Return the [x, y] coordinate for the center point of the cell that contains the specified text.  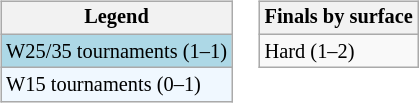
W15 tournaments (0–1) [116, 85]
Legend [116, 18]
W25/35 tournaments (1–1) [116, 51]
Hard (1–2) [339, 51]
Finals by surface [339, 18]
